Detect which cell encompasses the target text, then output its (X, Y) center coordinate. 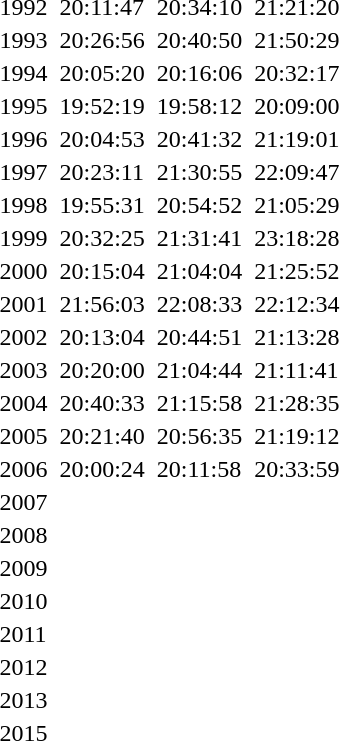
20:56:35 (199, 436)
21:15:58 (199, 403)
20:32:25 (102, 238)
20:00:24 (102, 469)
21:04:44 (199, 370)
20:40:50 (199, 40)
19:58:12 (199, 106)
20:13:04 (102, 337)
21:31:41 (199, 238)
20:23:11 (102, 172)
19:55:31 (102, 205)
21:30:55 (199, 172)
22:08:33 (199, 304)
20:05:20 (102, 73)
20:41:32 (199, 139)
20:15:04 (102, 271)
20:21:40 (102, 436)
20:16:06 (199, 73)
20:11:58 (199, 469)
20:04:53 (102, 139)
20:54:52 (199, 205)
20:44:51 (199, 337)
19:52:19 (102, 106)
21:04:04 (199, 271)
21:56:03 (102, 304)
20:26:56 (102, 40)
20:40:33 (102, 403)
20:20:00 (102, 370)
